Scan for the cell matching the given text and deliver its [x, y] coordinate at center. 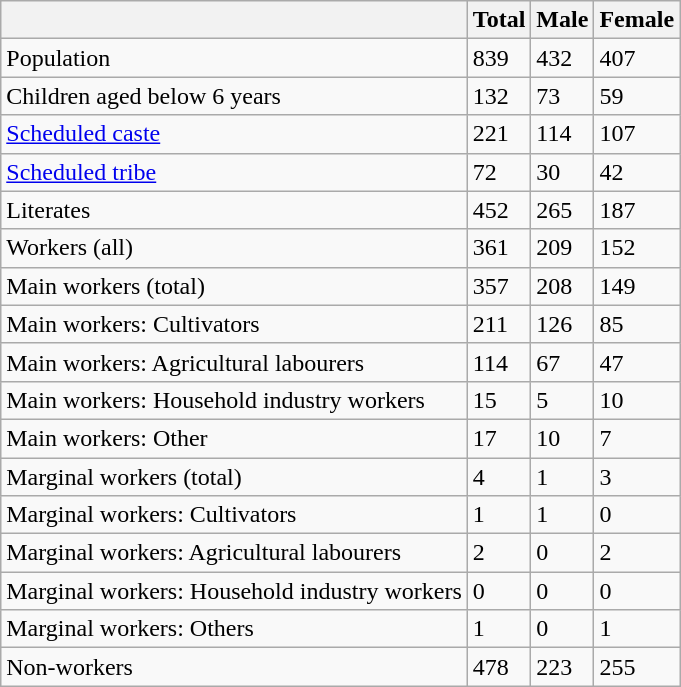
432 [562, 58]
Main workers: Agricultural labourers [234, 362]
478 [499, 667]
221 [499, 134]
17 [499, 438]
Marginal workers: Others [234, 629]
Male [562, 20]
Marginal workers: Cultivators [234, 515]
208 [562, 286]
59 [637, 96]
Children aged below 6 years [234, 96]
223 [562, 667]
7 [637, 438]
85 [637, 324]
Main workers: Cultivators [234, 324]
30 [562, 172]
Main workers: Other [234, 438]
Scheduled caste [234, 134]
Scheduled tribe [234, 172]
Female [637, 20]
126 [562, 324]
132 [499, 96]
Non-workers [234, 667]
211 [499, 324]
407 [637, 58]
187 [637, 210]
42 [637, 172]
Marginal workers (total) [234, 477]
Main workers: Household industry workers [234, 400]
47 [637, 362]
152 [637, 248]
107 [637, 134]
3 [637, 477]
Workers (all) [234, 248]
839 [499, 58]
Main workers (total) [234, 286]
452 [499, 210]
Population [234, 58]
5 [562, 400]
15 [499, 400]
149 [637, 286]
Total [499, 20]
Marginal workers: Agricultural labourers [234, 553]
Marginal workers: Household industry workers [234, 591]
209 [562, 248]
Literates [234, 210]
67 [562, 362]
72 [499, 172]
255 [637, 667]
73 [562, 96]
265 [562, 210]
4 [499, 477]
361 [499, 248]
357 [499, 286]
